For the text-containing cell, return its midpoint in [x, y] coordinate format. 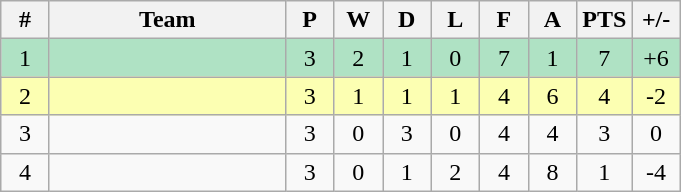
-4 [656, 172]
D [406, 20]
8 [552, 172]
P [310, 20]
# [26, 20]
+/- [656, 20]
PTS [604, 20]
W [358, 20]
6 [552, 96]
A [552, 20]
L [456, 20]
+6 [656, 58]
Team [167, 20]
-2 [656, 96]
F [504, 20]
